Output the [X, Y] coordinate of the center of the cell containing the given text.  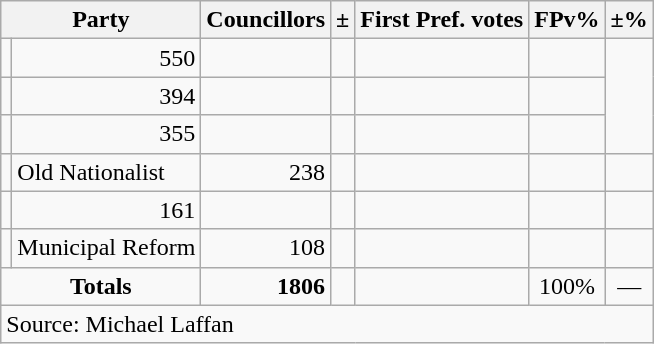
Councillors [266, 20]
100% [567, 286]
238 [266, 172]
550 [106, 58]
Totals [101, 286]
Party [101, 20]
First Pref. votes [442, 20]
FPv% [567, 20]
1806 [266, 286]
±% [629, 20]
394 [106, 96]
Old Nationalist [106, 172]
Source: Michael Laffan [328, 324]
355 [106, 134]
161 [106, 210]
— [629, 286]
Municipal Reform [106, 248]
108 [266, 248]
± [343, 20]
